Capture the cell that displays the provided text and extract its [X, Y] central coordinate. 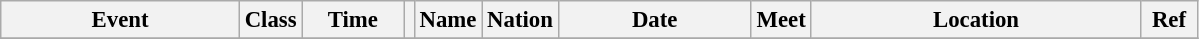
Location [976, 20]
Event [120, 20]
Ref [1169, 20]
Class [270, 20]
Time [353, 20]
Date [654, 20]
Meet [781, 20]
Nation [520, 20]
Name [448, 20]
